Output the [X, Y] coordinate of the center of the cell containing the given text.  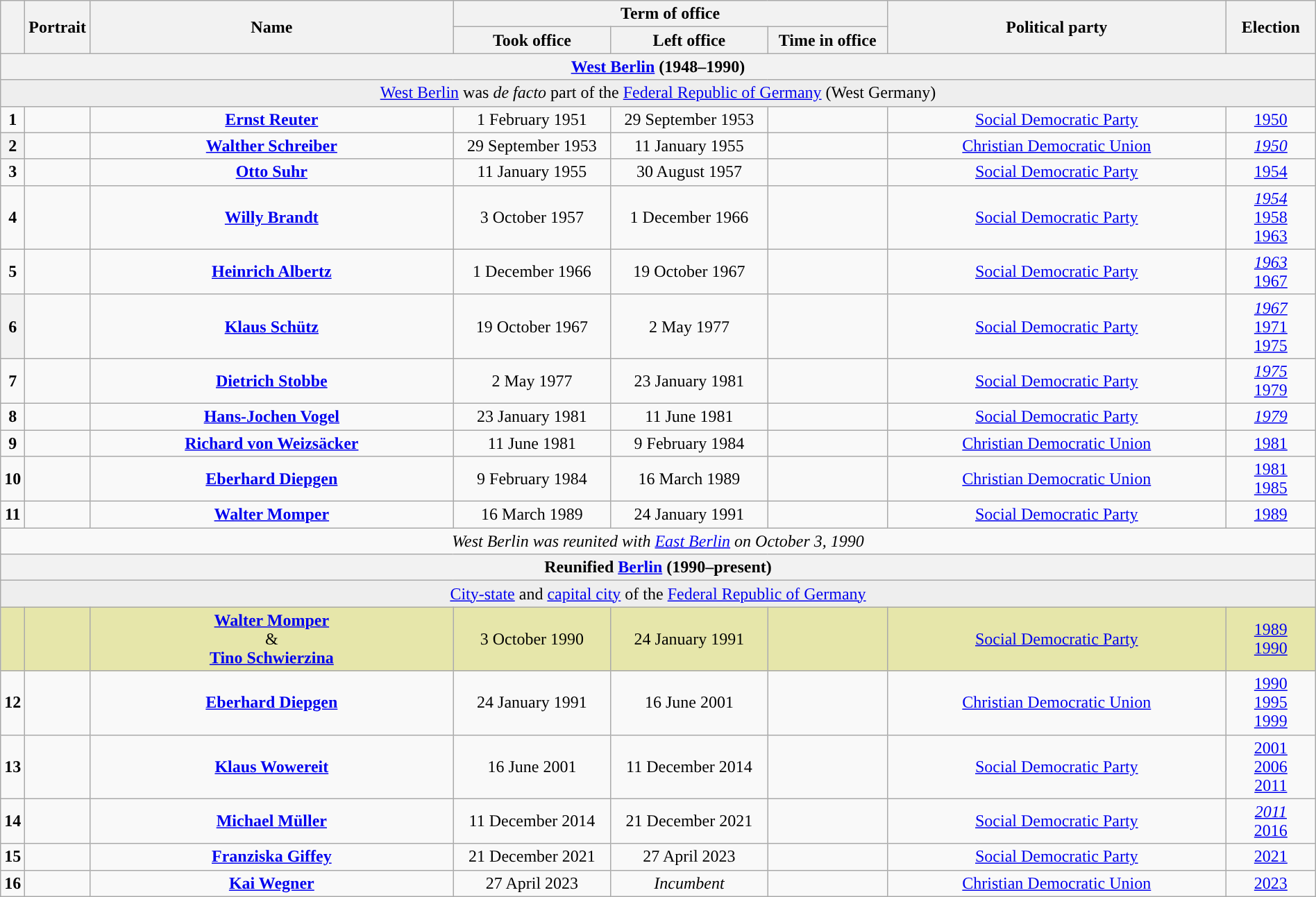
7 [12, 380]
195419581963 [1270, 217]
Ernst Reuter [271, 119]
Term of office [670, 14]
10 [12, 479]
19631967 [1270, 272]
2021 [1270, 857]
Name [271, 27]
1989 [1270, 515]
Richard von Weizsäcker [271, 443]
West Berlin was de facto part of the Federal Republic of Germany (West Germany) [658, 93]
West Berlin was reunited with East Berlin on October 3, 1990 [658, 541]
Klaus Wowereit [271, 767]
14 [12, 821]
13 [12, 767]
16 [12, 883]
12 [12, 703]
Election [1270, 27]
City-state and capital city of the Federal Republic of Germany [658, 594]
4 [12, 217]
20112016 [1270, 821]
196719711975 [1270, 326]
8 [12, 416]
Took office [532, 40]
30 August 1957 [689, 172]
Incumbent [689, 883]
Walter Momper [271, 515]
Walther Schreiber [271, 146]
Michael Müller [271, 821]
Walter Momper &Tino Schwierzina [271, 639]
Portrait [58, 27]
3 October 1957 [532, 217]
19811985 [1270, 479]
Reunified Berlin (1990–present) [658, 567]
1 February 1951 [532, 119]
West Berlin (1948–1990) [658, 67]
Klaus Schütz [271, 326]
Hans-Jochen Vogel [271, 416]
3 October 1990 [532, 639]
Willy Brandt [271, 217]
Otto Suhr [271, 172]
1 [12, 119]
Dietrich Stobbe [271, 380]
19751979 [1270, 380]
Political party [1056, 27]
9 [12, 443]
1981 [1270, 443]
Kai Wegner [271, 883]
3 [12, 172]
6 [12, 326]
199019951999 [1270, 703]
Franziska Giffey [271, 857]
2023 [1270, 883]
200120062011 [1270, 767]
1979 [1270, 416]
2 [12, 146]
11 [12, 515]
Left office [689, 40]
1989 1990 [1270, 639]
5 [12, 272]
Heinrich Albertz [271, 272]
15 [12, 857]
1954 [1270, 172]
Time in office [827, 40]
